Return the (x, y) coordinate for the center point of the cell that contains the specified text.  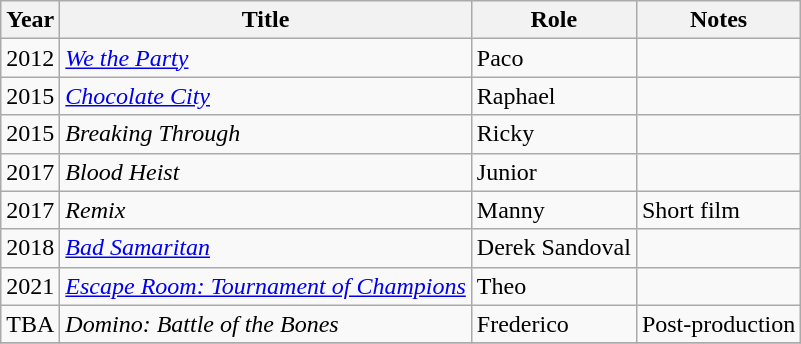
2018 (30, 248)
Notes (718, 20)
Paco (554, 58)
TBA (30, 324)
Blood Heist (266, 172)
Raphael (554, 96)
We the Party (266, 58)
Domino: Battle of the Bones (266, 324)
Theo (554, 286)
Manny (554, 210)
Short film (718, 210)
Bad Samaritan (266, 248)
Role (554, 20)
Chocolate City (266, 96)
Ricky (554, 134)
Escape Room: Tournament of Champions (266, 286)
2012 (30, 58)
Frederico (554, 324)
Year (30, 20)
Derek Sandoval (554, 248)
Remix (266, 210)
Title (266, 20)
2021 (30, 286)
Breaking Through (266, 134)
Post-production (718, 324)
Junior (554, 172)
